Find where the given text appears and provide that cell's center as [x, y] coordinate. 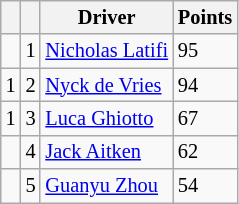
2 [31, 85]
Driver [106, 17]
5 [31, 186]
Nyck de Vries [106, 85]
62 [205, 152]
67 [205, 118]
3 [31, 118]
4 [31, 152]
Luca Ghiotto [106, 118]
Jack Aitken [106, 152]
Points [205, 17]
Nicholas Latifi [106, 51]
95 [205, 51]
94 [205, 85]
Guanyu Zhou [106, 186]
54 [205, 186]
